Locate the cell with the specified text and output its [X, Y] center coordinate. 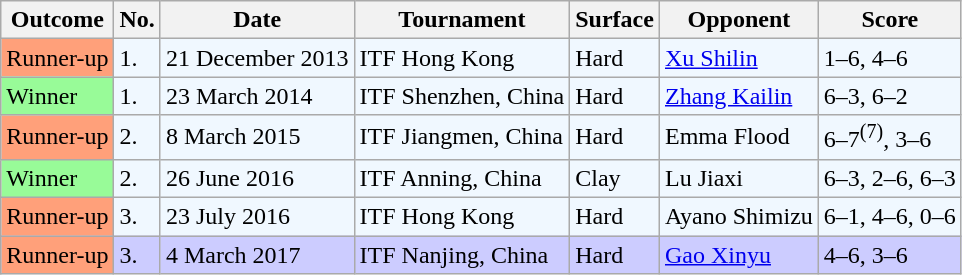
Score [890, 20]
Tournament [462, 20]
8 March 2015 [257, 138]
Xu Shilin [738, 58]
23 July 2016 [257, 217]
Lu Jiaxi [738, 178]
Ayano Shimizu [738, 217]
Date [257, 20]
23 March 2014 [257, 96]
26 June 2016 [257, 178]
Zhang Kailin [738, 96]
4 March 2017 [257, 255]
ITF Shenzhen, China [462, 96]
6–7(7), 3–6 [890, 138]
Clay [615, 178]
4–6, 3–6 [890, 255]
Outcome [58, 20]
6–3, 2–6, 6–3 [890, 178]
ITF Anning, China [462, 178]
Gao Xinyu [738, 255]
1–6, 4–6 [890, 58]
6–1, 4–6, 0–6 [890, 217]
ITF Nanjing, China [462, 255]
6–3, 6–2 [890, 96]
21 December 2013 [257, 58]
No. [137, 20]
Opponent [738, 20]
Emma Flood [738, 138]
ITF Jiangmen, China [462, 138]
Surface [615, 20]
